Scan for the cell matching the given text and deliver its [X, Y] coordinate at center. 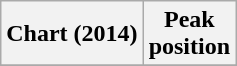
Chart (2014) [72, 34]
Peakposition [189, 34]
